From the cell containing the given text, extract its center point as [X, Y] coordinate. 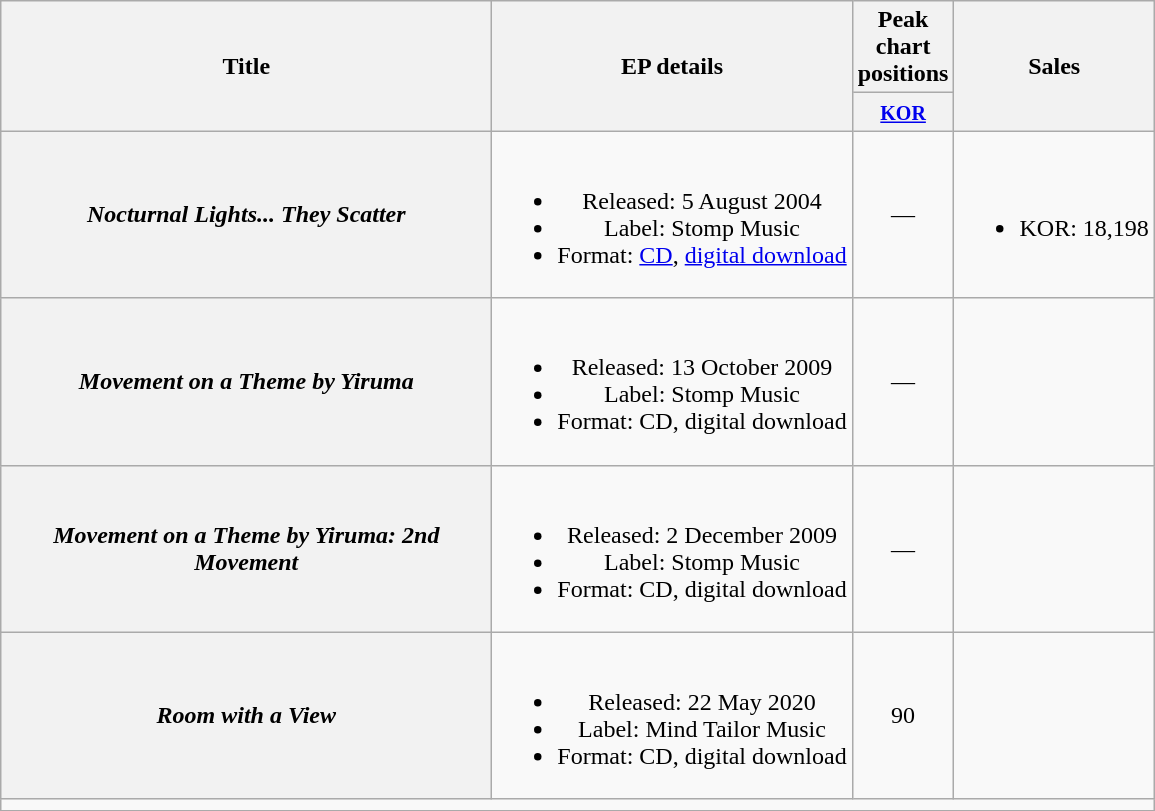
Peak chart positions [903, 47]
Released: 13 October 2009 Label: Stomp MusicFormat: CD, digital download [672, 382]
Movement on a Theme by Yiruma: 2nd Movement [246, 548]
Title [246, 66]
Released: 2 December 2009 Label: Stomp MusicFormat: CD, digital download [672, 548]
90 [903, 716]
Sales [1054, 66]
Room with a View [246, 716]
EP details [672, 66]
Nocturnal Lights... They Scatter [246, 214]
KOR: 18,198 [1054, 214]
Released: 22 May 2020 Label: Mind Tailor MusicFormat: CD, digital download [672, 716]
Movement on a Theme by Yiruma [246, 382]
Released: 5 August 2004 Label: Stomp MusicFormat: CD, digital download [672, 214]
KOR [903, 112]
